Return (x, y) of the center of cell containing provided text 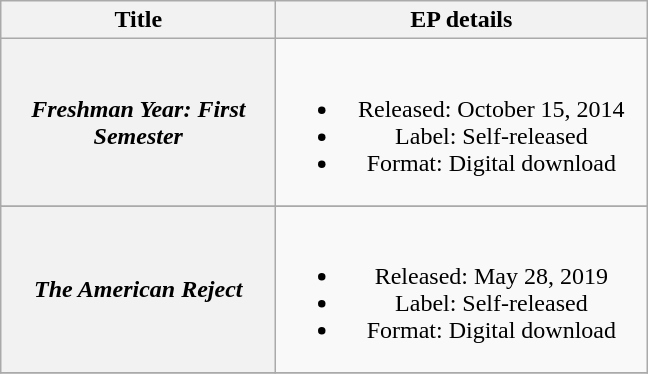
Title (138, 20)
Freshman Year: First Semester (138, 122)
EP details (462, 20)
Released: October 15, 2014Label: Self-releasedFormat: Digital download (462, 122)
Released: May 28, 2019Label: Self-releasedFormat: Digital download (462, 290)
The American Reject (138, 290)
